Provide the [X, Y] coordinate of the cell's center where the given text is located.  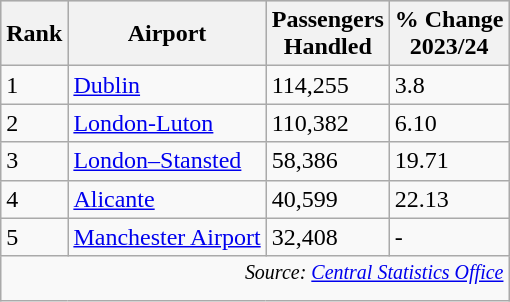
3 [34, 161]
40,599 [328, 199]
6.10 [449, 123]
110,382 [328, 123]
Airport [167, 34]
3.8 [449, 85]
Dublin [167, 85]
London–Stansted [167, 161]
58,386 [328, 161]
Passengers Handled [328, 34]
Rank [34, 34]
22.13 [449, 199]
2 [34, 123]
Manchester Airport [167, 237]
- [449, 237]
32,408 [328, 237]
19.71 [449, 161]
1 [34, 85]
% Change 2023/24 [449, 34]
London-Luton [167, 123]
Alicante [167, 199]
4 [34, 199]
Source: Central Statistics Office [255, 278]
5 [34, 237]
114,255 [328, 85]
